Find where the given text appears and provide that cell's center as (X, Y) coordinate. 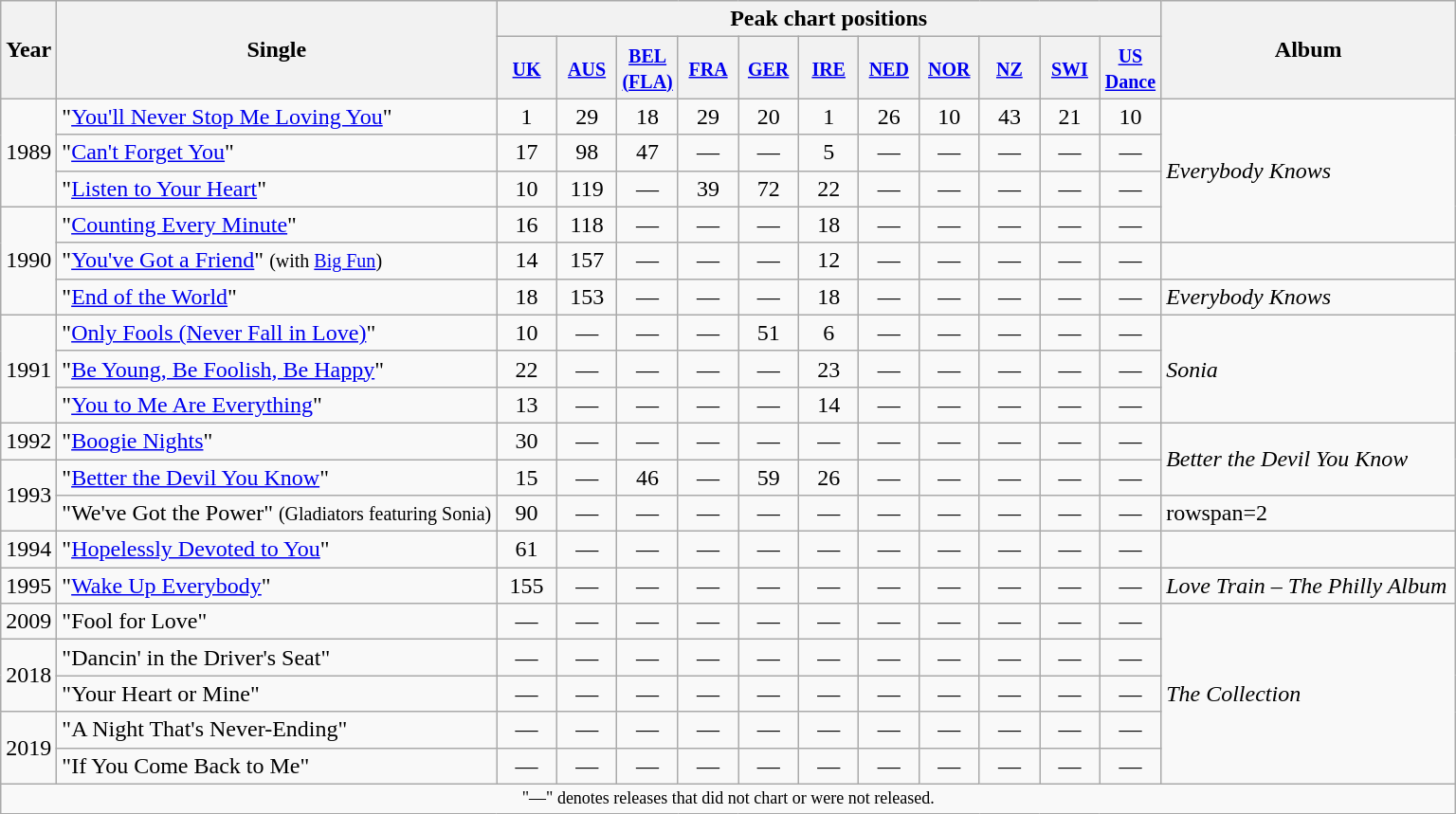
157 (587, 261)
1989 (28, 153)
2019 (28, 748)
US Dance (1130, 68)
NOR (950, 68)
NED (889, 68)
2009 (28, 622)
72 (769, 189)
GER (769, 68)
"Boogie Nights" (277, 441)
1990 (28, 261)
98 (587, 153)
Peak chart positions (828, 19)
"Listen to Your Heart" (277, 189)
23 (828, 369)
1992 (28, 441)
59 (769, 477)
"Dancin' in the Driver's Seat" (277, 658)
"We've Got the Power" (Gladiators featuring Sonia) (277, 514)
30 (527, 441)
47 (647, 153)
21 (1070, 117)
6 (828, 333)
119 (587, 189)
16 (527, 225)
"Be Young, Be Foolish, Be Happy" (277, 369)
FRA (708, 68)
SWI (1070, 68)
153 (587, 297)
1994 (28, 550)
"You've Got a Friend" (with Big Fun) (277, 261)
46 (647, 477)
"Wake Up Everybody" (277, 586)
1993 (28, 495)
Album (1308, 49)
"If You Come Back to Me" (277, 766)
UK (527, 68)
"Counting Every Minute" (277, 225)
"Your Heart or Mine" (277, 694)
2018 (28, 676)
15 (527, 477)
NZ (1010, 68)
"Only Fools (Never Fall in Love)" (277, 333)
"—" denotes releases that did not chart or were not released. (728, 798)
rowspan=2 (1308, 514)
5 (828, 153)
"You to Me Are Everything" (277, 405)
"End of the World" (277, 297)
61 (527, 550)
"A Night That's Never-Ending" (277, 730)
"You'll Never Stop Me Loving You" (277, 117)
Love Train – The Philly Album (1308, 586)
Single (277, 49)
AUS (587, 68)
BEL(FLA) (647, 68)
"Hopelessly Devoted to You" (277, 550)
1995 (28, 586)
20 (769, 117)
Sonia (1308, 369)
Better the Devil You Know (1308, 459)
1991 (28, 369)
51 (769, 333)
90 (527, 514)
Year (28, 49)
155 (527, 586)
"Better the Devil You Know" (277, 477)
"Fool for Love" (277, 622)
43 (1010, 117)
118 (587, 225)
13 (527, 405)
17 (527, 153)
12 (828, 261)
The Collection (1308, 694)
IRE (828, 68)
39 (708, 189)
"Can't Forget You" (277, 153)
